For the text-containing cell, return its midpoint in [x, y] coordinate format. 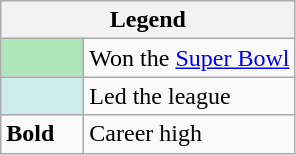
Bold [42, 134]
Legend [148, 20]
Won the Super Bowl [190, 58]
Career high [190, 134]
Led the league [190, 96]
